Search for the cell housing the specified text and yield its (x, y) center coordinate. 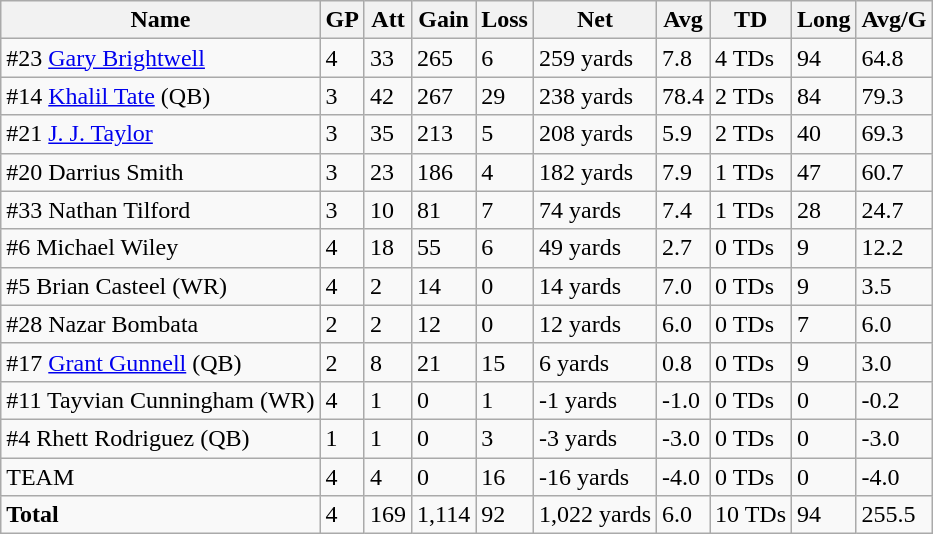
42 (388, 96)
33 (388, 58)
7.4 (684, 210)
23 (388, 172)
7.8 (684, 58)
10 (388, 210)
259 yards (594, 58)
29 (505, 96)
7.9 (684, 172)
12.2 (894, 248)
Loss (505, 20)
265 (444, 58)
-3 yards (594, 438)
40 (824, 134)
208 yards (594, 134)
14 (444, 286)
84 (824, 96)
81 (444, 210)
79.3 (894, 96)
12 (444, 324)
267 (444, 96)
78.4 (684, 96)
186 (444, 172)
3.5 (894, 286)
#21 J. J. Taylor (160, 134)
#5 Brian Casteel (WR) (160, 286)
3.0 (894, 362)
#17 Grant Gunnell (QB) (160, 362)
2.7 (684, 248)
#23 Gary Brightwell (160, 58)
-1.0 (684, 400)
69.3 (894, 134)
Att (388, 20)
GP (342, 20)
TD (751, 20)
5.9 (684, 134)
Total (160, 515)
Gain (444, 20)
6 yards (594, 362)
0.8 (684, 362)
55 (444, 248)
Long (824, 20)
60.7 (894, 172)
#11 Tayvian Cunningham (WR) (160, 400)
16 (505, 477)
#33 Nathan Tilford (160, 210)
Avg (684, 20)
-1 yards (594, 400)
8 (388, 362)
1,114 (444, 515)
64.8 (894, 58)
Avg/G (894, 20)
5 (505, 134)
7.0 (684, 286)
28 (824, 210)
10 TDs (751, 515)
4 TDs (751, 58)
-16 yards (594, 477)
12 yards (594, 324)
255.5 (894, 515)
#4 Rhett Rodriguez (QB) (160, 438)
18 (388, 248)
182 yards (594, 172)
238 yards (594, 96)
92 (505, 515)
213 (444, 134)
74 yards (594, 210)
TEAM (160, 477)
21 (444, 362)
-0.2 (894, 400)
#20 Darrius Smith (160, 172)
#6 Michael Wiley (160, 248)
24.7 (894, 210)
169 (388, 515)
#14 Khalil Tate (QB) (160, 96)
47 (824, 172)
35 (388, 134)
49 yards (594, 248)
Net (594, 20)
1,022 yards (594, 515)
15 (505, 362)
14 yards (594, 286)
#28 Nazar Bombata (160, 324)
Name (160, 20)
